Capture the cell that displays the provided text and extract its (x, y) central coordinate. 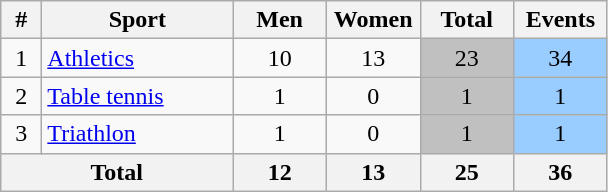
25 (467, 172)
10 (280, 58)
Athletics (138, 58)
# (22, 20)
34 (561, 58)
Events (561, 20)
36 (561, 172)
Men (280, 20)
Table tennis (138, 96)
Sport (138, 20)
2 (22, 96)
3 (22, 134)
23 (467, 58)
12 (280, 172)
Women (373, 20)
Triathlon (138, 134)
